Search for the cell housing the specified text and yield its [X, Y] center coordinate. 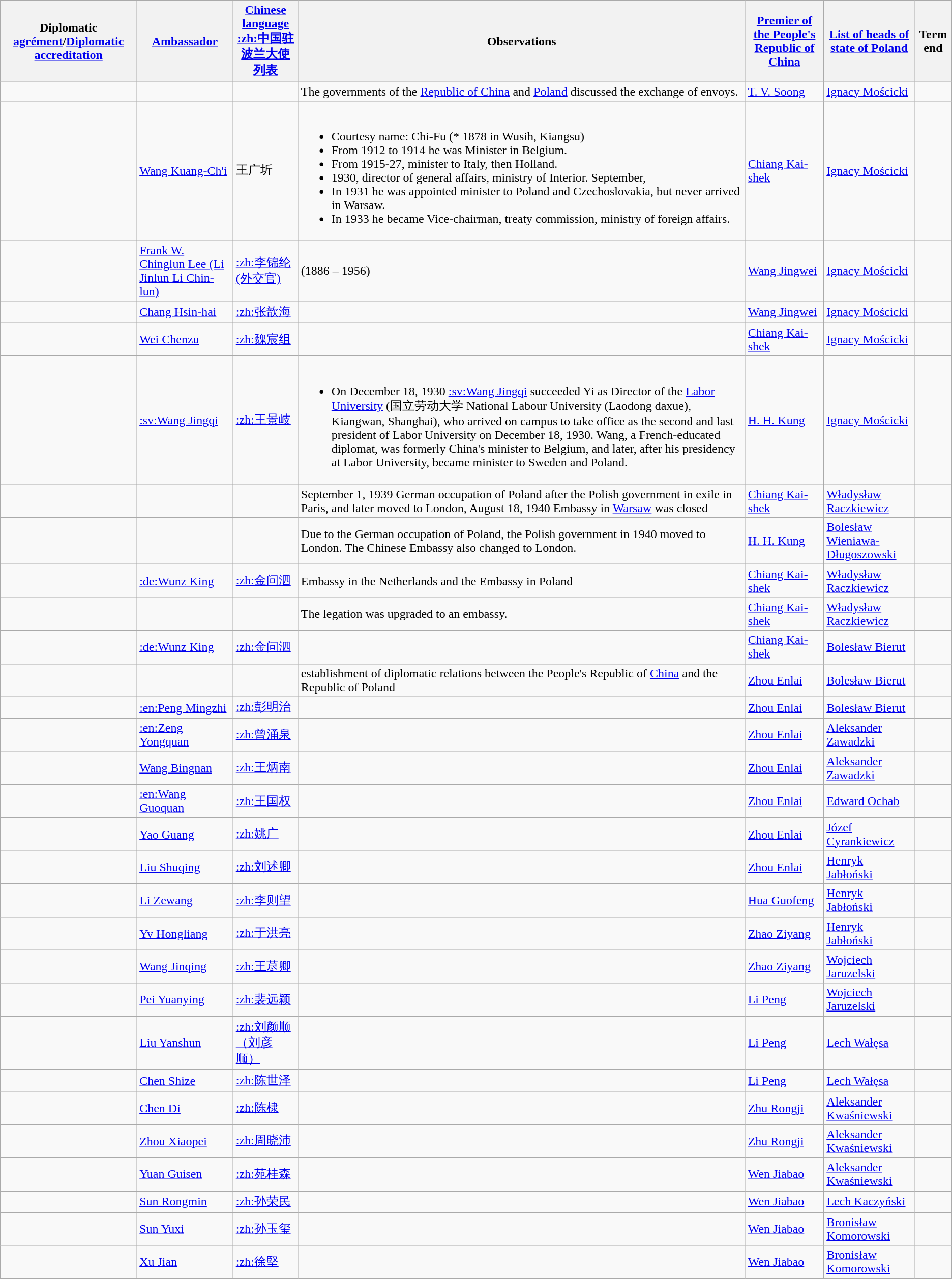
:zh:苑桂森 [265, 1174]
Ambassador [185, 41]
Liu Yanshun [185, 1043]
Observations [522, 41]
:zh:于洪亮 [265, 934]
Zhou Xiaopei [185, 1141]
:zh:刘颜顺（刘彦顺） [265, 1043]
Embassy in the Netherlands and the Embassy in Poland [522, 581]
:zh:陈世泽 [265, 1081]
Hua Guofeng [784, 900]
:zh:王景岐 [265, 420]
Wang Bingnan [185, 768]
Chen Di [185, 1108]
:zh:裴远颖 [265, 1000]
Xu Jian [185, 1262]
Pei Yuanying [185, 1000]
Li Zewang [185, 900]
:zh:魏宸组 [265, 340]
:zh:彭明治 [265, 708]
:zh:李则望 [265, 900]
Wei Chenzu [185, 340]
:zh:王荩卿 [265, 966]
List of heads of state of Poland [870, 41]
Wang Kuang-Ch'i [185, 171]
王广圻 [265, 171]
Lech Kaczyński [870, 1202]
Liu Shuqing [185, 868]
:zh:王炳南 [265, 768]
Frank W. Chinglun Lee (Li Jinlun Li Chin-lun) [185, 271]
:zh:孙荣民 [265, 1202]
Premier of the People's Republic of China [784, 41]
Due to the German occupation of Poland, the Polish government in 1940 moved to London. The Chinese Embassy also changed to London. [522, 541]
Chinese language:zh:中国驻波兰大使列表 [265, 41]
Chang Hsin-hai [185, 312]
Bolesław Wieniawa-Długoszowski [870, 541]
:zh:孙玉玺 [265, 1229]
:zh:刘述卿 [265, 868]
Yao Guang [185, 834]
Yv Hongliang [185, 934]
:zh:张歆海 [265, 312]
establishment of diplomatic relations between the People's Republic of China and the Republic of Poland [522, 680]
Wang Jinqing [185, 966]
Chen Shize [185, 1081]
The legation was upgraded to an embassy. [522, 614]
:en:Peng Mingzhi [185, 708]
Yuan Guisen [185, 1174]
:zh:李锦纶 (外交官) [265, 271]
:zh:徐堅 [265, 1262]
Sun Rongmin [185, 1202]
(1886 – 1956) [522, 271]
:zh:王国权 [265, 801]
Sun Yuxi [185, 1229]
:zh:姚广 [265, 834]
Term end [933, 41]
:zh:陈棣 [265, 1108]
:en:Zeng Yongquan [185, 735]
Edward Ochab [870, 801]
:zh:曾涌泉 [265, 735]
The governments of the Republic of China and Poland discussed the exchange of envoys. [522, 91]
T. V. Soong [784, 91]
Józef Cyrankiewicz [870, 834]
Diplomatic agrément/Diplomatic accreditation [69, 41]
:zh:周晓沛 [265, 1141]
:en:Wang Guoquan [185, 801]
:sv:Wang Jingqi [185, 420]
